Return the (X, Y) coordinate for the center point of the cell that contains the specified text.  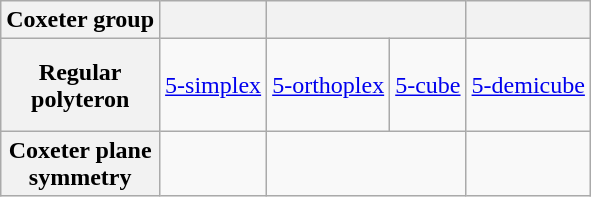
5-simplex (214, 85)
Coxeter planesymmetry (80, 164)
5-cube (428, 85)
5-orthoplex (328, 85)
5-demicube (528, 85)
Regularpolyteron (80, 85)
Coxeter group (80, 20)
